Identify which cell holds the provided text, then report its (X, Y) central coordinate. 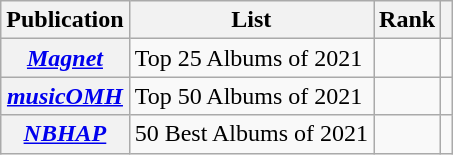
Publication (65, 20)
Rank (408, 20)
List (251, 20)
NBHAP (65, 134)
Top 50 Albums of 2021 (251, 96)
Top 25 Albums of 2021 (251, 58)
musicOMH (65, 96)
50 Best Albums of 2021 (251, 134)
Magnet (65, 58)
